Pinpoint the cell where the given text exists, returning its [X, Y] midpoint coordinate. 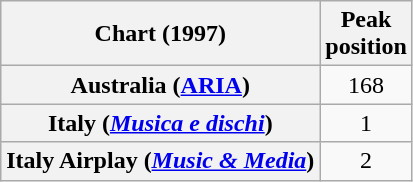
168 [366, 85]
Peakposition [366, 34]
2 [366, 161]
Chart (1997) [160, 34]
Australia (ARIA) [160, 85]
1 [366, 123]
Italy Airplay (Music & Media) [160, 161]
Italy (Musica e dischi) [160, 123]
